Find where the given text appears and provide that cell's center as (x, y) coordinate. 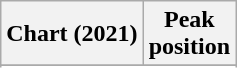
Chart (2021) (72, 34)
Peakposition (189, 34)
